Return (x, y) of the center of cell containing provided text 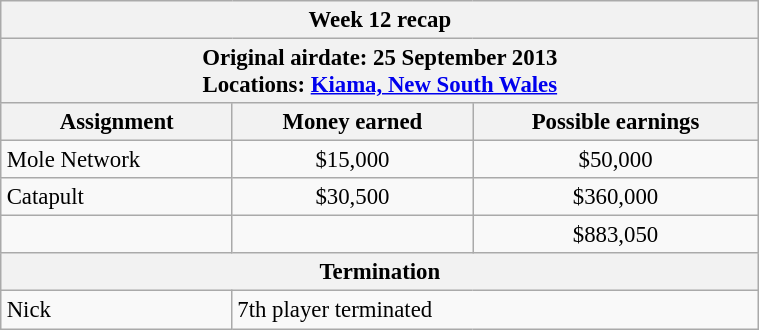
Week 12 recap (380, 20)
Original airdate: 25 September 2013Locations: Kiama, New South Wales (380, 70)
7th player terminated (495, 310)
Mole Network (116, 160)
Termination (380, 272)
$15,000 (352, 160)
$50,000 (616, 160)
Possible earnings (616, 122)
Catapult (116, 197)
$883,050 (616, 235)
$30,500 (352, 197)
Nick (116, 310)
Assignment (116, 122)
Money earned (352, 122)
$360,000 (616, 197)
